Find where the given text appears and provide that cell's center as [x, y] coordinate. 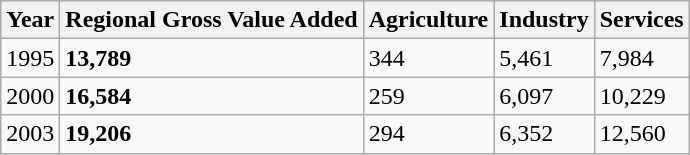
16,584 [212, 96]
2000 [30, 96]
259 [428, 96]
2003 [30, 134]
19,206 [212, 134]
5,461 [544, 58]
Services [642, 20]
13,789 [212, 58]
12,560 [642, 134]
1995 [30, 58]
10,229 [642, 96]
6,097 [544, 96]
7,984 [642, 58]
Year [30, 20]
294 [428, 134]
6,352 [544, 134]
Regional Gross Value Added [212, 20]
344 [428, 58]
Agriculture [428, 20]
Industry [544, 20]
